Locate the cell with the specified text and output its (X, Y) center coordinate. 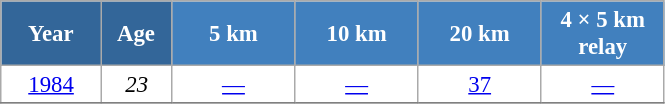
10 km (356, 34)
20 km (480, 34)
23 (136, 85)
4 × 5 km relay (602, 34)
37 (480, 85)
5 km (234, 34)
Year (52, 34)
Age (136, 34)
1984 (52, 85)
